Detect which cell encompasses the target text, then output its [X, Y] center coordinate. 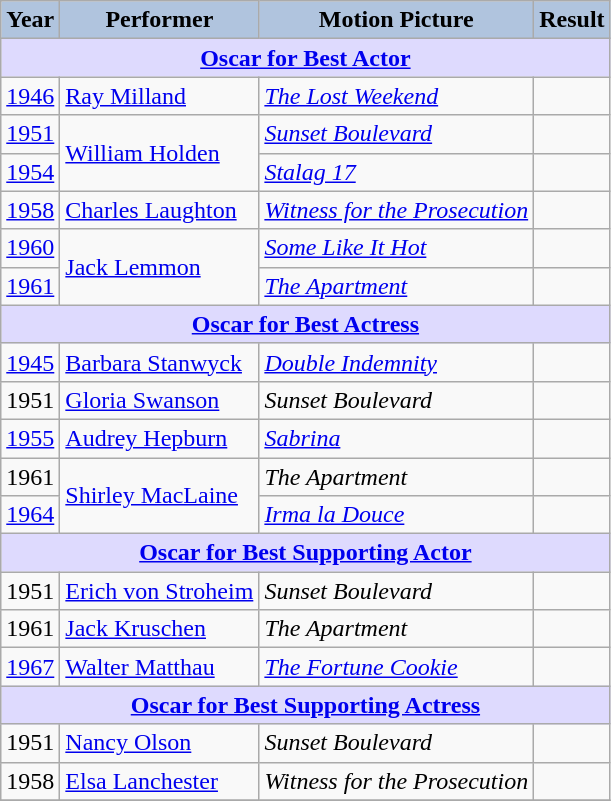
Barbara Stanwyck [160, 362]
Oscar for Best Actress [306, 324]
Audrey Hepburn [160, 438]
Nancy Olson [160, 743]
Motion Picture [396, 20]
The Lost Weekend [396, 96]
1960 [30, 248]
William Holden [160, 153]
Result [572, 20]
Jack Kruschen [160, 629]
Oscar for Best Supporting Actor [306, 553]
1954 [30, 172]
1967 [30, 667]
1955 [30, 438]
Year [30, 20]
1945 [30, 362]
Shirley MacLaine [160, 496]
Performer [160, 20]
Sabrina [396, 438]
Oscar for Best Actor [306, 58]
Oscar for Best Supporting Actress [306, 705]
Stalag 17 [396, 172]
Erich von Stroheim [160, 591]
Irma la Douce [396, 515]
Ray Milland [160, 96]
Some Like It Hot [396, 248]
Walter Matthau [160, 667]
Double Indemnity [396, 362]
1964 [30, 515]
The Fortune Cookie [396, 667]
1946 [30, 96]
Elsa Lanchester [160, 781]
Jack Lemmon [160, 267]
Gloria Swanson [160, 400]
Charles Laughton [160, 210]
